Output the (x, y) coordinate of the center of the cell containing the given text.  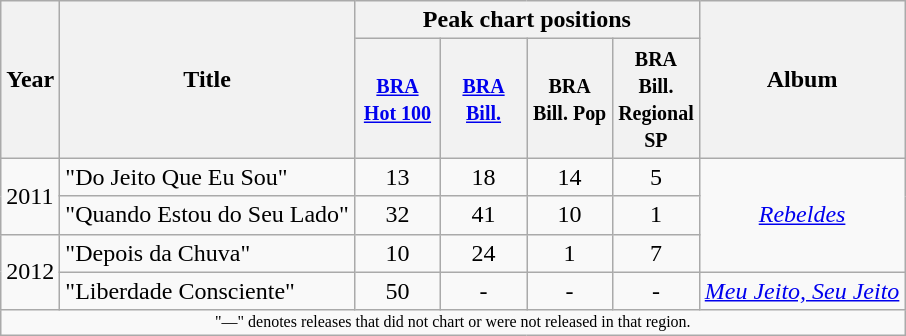
18 (484, 177)
Rebeldes (802, 215)
BRABill. Pop (570, 98)
41 (484, 215)
Title (208, 80)
13 (397, 177)
"—" denotes releases that did not chart or were not released in that region. (453, 322)
BRABill. Regional SP (656, 98)
2012 (30, 272)
7 (656, 253)
BRABill. (484, 98)
2011 (30, 196)
"Liberdade Consciente" (208, 291)
Peak chart positions (526, 20)
14 (570, 177)
50 (397, 291)
32 (397, 215)
Album (802, 80)
Year (30, 80)
24 (484, 253)
Meu Jeito, Seu Jeito (802, 291)
"Depois da Chuva" (208, 253)
"Do Jeito Que Eu Sou" (208, 177)
BRAHot 100 (397, 98)
"Quando Estou do Seu Lado" (208, 215)
5 (656, 177)
